Scan for the cell matching the given text and deliver its [X, Y] coordinate at center. 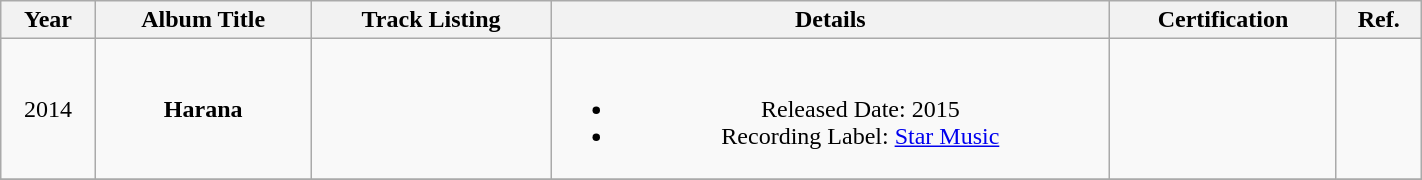
Track Listing [431, 20]
Harana [203, 109]
Year [48, 20]
2014 [48, 109]
Certification [1224, 20]
Ref. [1378, 20]
Details [830, 20]
Album Title [203, 20]
Released Date: 2015Recording Label: Star Music [830, 109]
